Extract the [x, y] coordinate from the center of the cell holding the provided text.  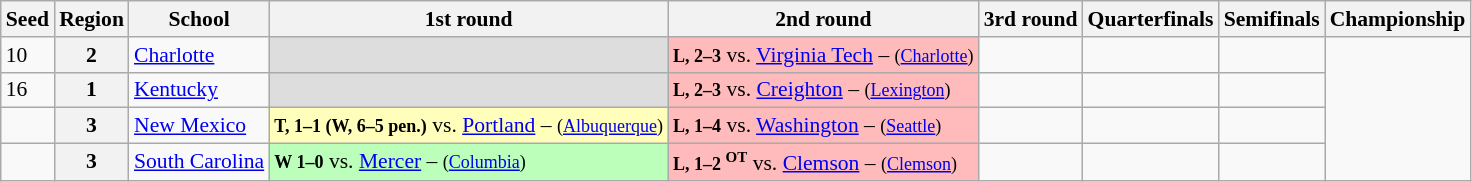
W 1–0 vs. Mercer – (Columbia) [468, 162]
16 [28, 90]
Charlotte [199, 55]
1st round [468, 19]
Semifinals [1272, 19]
Championship [1398, 19]
L, 1–2 OT vs. Clemson – (Clemson) [824, 162]
2nd round [824, 19]
3rd round [1031, 19]
Quarterfinals [1151, 19]
Seed [28, 19]
T, 1–1 (W, 6–5 pen.) vs. Portland – (Albuquerque) [468, 126]
10 [28, 55]
L, 2–3 vs. Creighton – (Lexington) [824, 90]
Region [92, 19]
New Mexico [199, 126]
2 [92, 55]
L, 1–4 vs. Washington – (Seattle) [824, 126]
1 [92, 90]
L, 2–3 vs. Virginia Tech – (Charlotte) [824, 55]
Kentucky [199, 90]
School [199, 19]
South Carolina [199, 162]
